Output the [X, Y] coordinate of the center of the cell containing the given text.  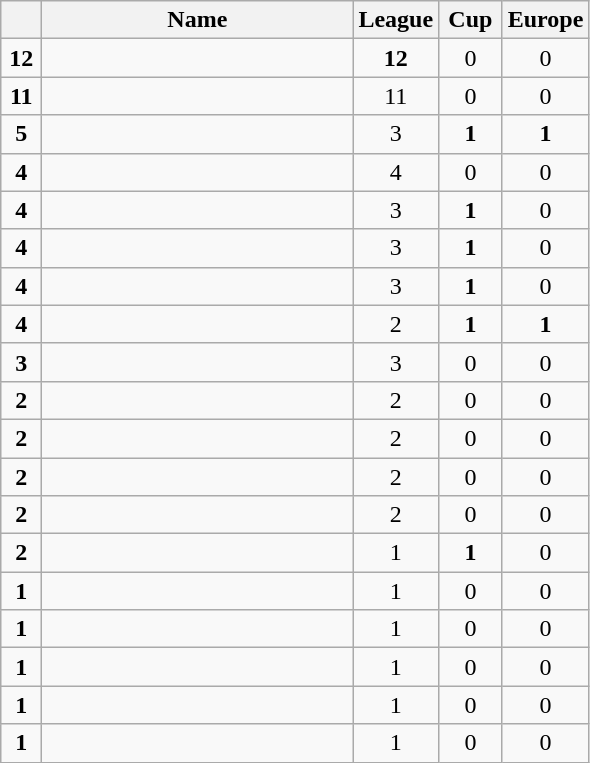
5 [22, 134]
League [396, 20]
Cup [471, 20]
Name [198, 20]
Europe [546, 20]
